Scan for the cell matching the given text and deliver its [x, y] coordinate at center. 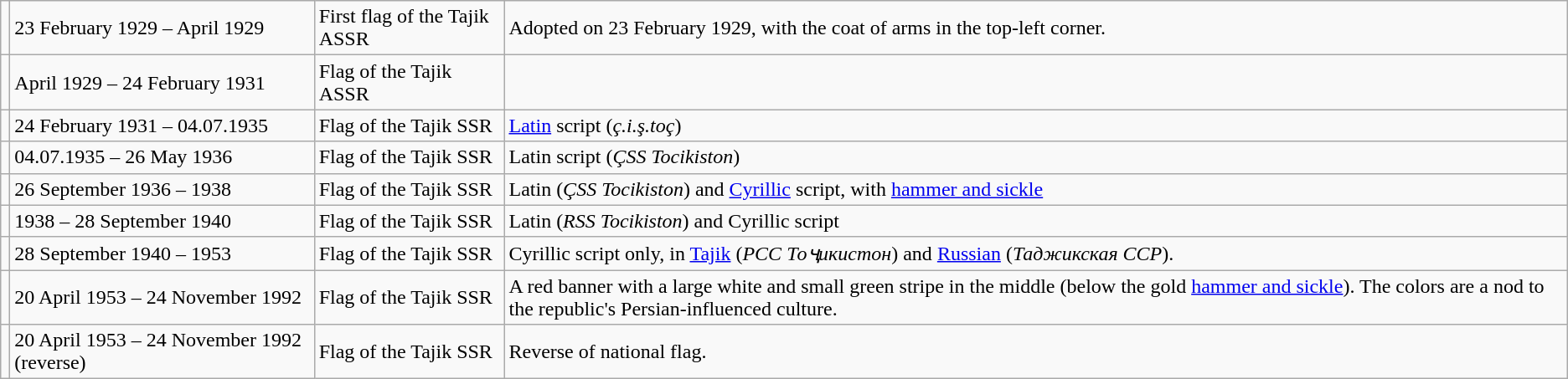
Latin (ÇSS Tocikiston) and Cyrillic script, with hammer and sickle [1035, 189]
28 September 1940 – 1953 [162, 254]
1938 – 28 September 1940 [162, 221]
Reverse of national flag. [1035, 351]
April 1929 – 24 February 1931 [162, 82]
Latin (RSS Tocikiston) and Cyrillic script [1035, 221]
Cyrillic script only, in Tajik (РСС Тоҷикистон) and Russian (Таджикская ССР). [1035, 254]
Latin script (ÇSS Tocikiston) [1035, 157]
26 September 1936 – 1938 [162, 189]
First flag of the Tajik ASSR [409, 28]
20 April 1953 – 24 November 1992 (reverse) [162, 351]
23 February 1929 – April 1929 [162, 28]
24 February 1931 – 04.07.1935 [162, 125]
Flag of the Tajik ASSR [409, 82]
Adopted on 23 February 1929, with the coat of arms in the top-left corner. [1035, 28]
20 April 1953 – 24 November 1992 [162, 298]
04.07.1935 – 26 May 1936 [162, 157]
Latin script (ç.i.ş.toç) [1035, 125]
